Return the (x, y) coordinate for the center point of the cell that contains the specified text.  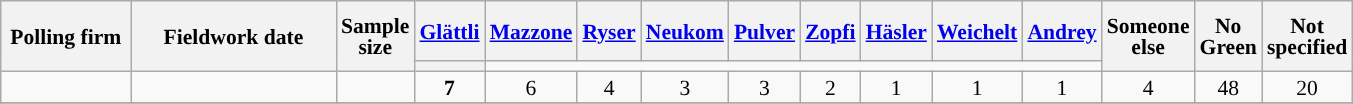
Häsler (896, 31)
Someoneelse (1148, 36)
Weichelt (977, 31)
Neukom (685, 31)
Andrey (1062, 31)
NoGreen (1228, 36)
Ryser (608, 31)
7 (449, 86)
Samplesize (375, 36)
Fieldwork date (234, 36)
48 (1228, 86)
Polling firm (66, 36)
Notspecified (1307, 36)
20 (1307, 86)
2 (830, 86)
Mazzone (532, 31)
Pulver (764, 31)
6 (532, 86)
Glättli (449, 31)
Zopfi (830, 31)
